Scan for the cell matching the given text and deliver its (X, Y) coordinate at center. 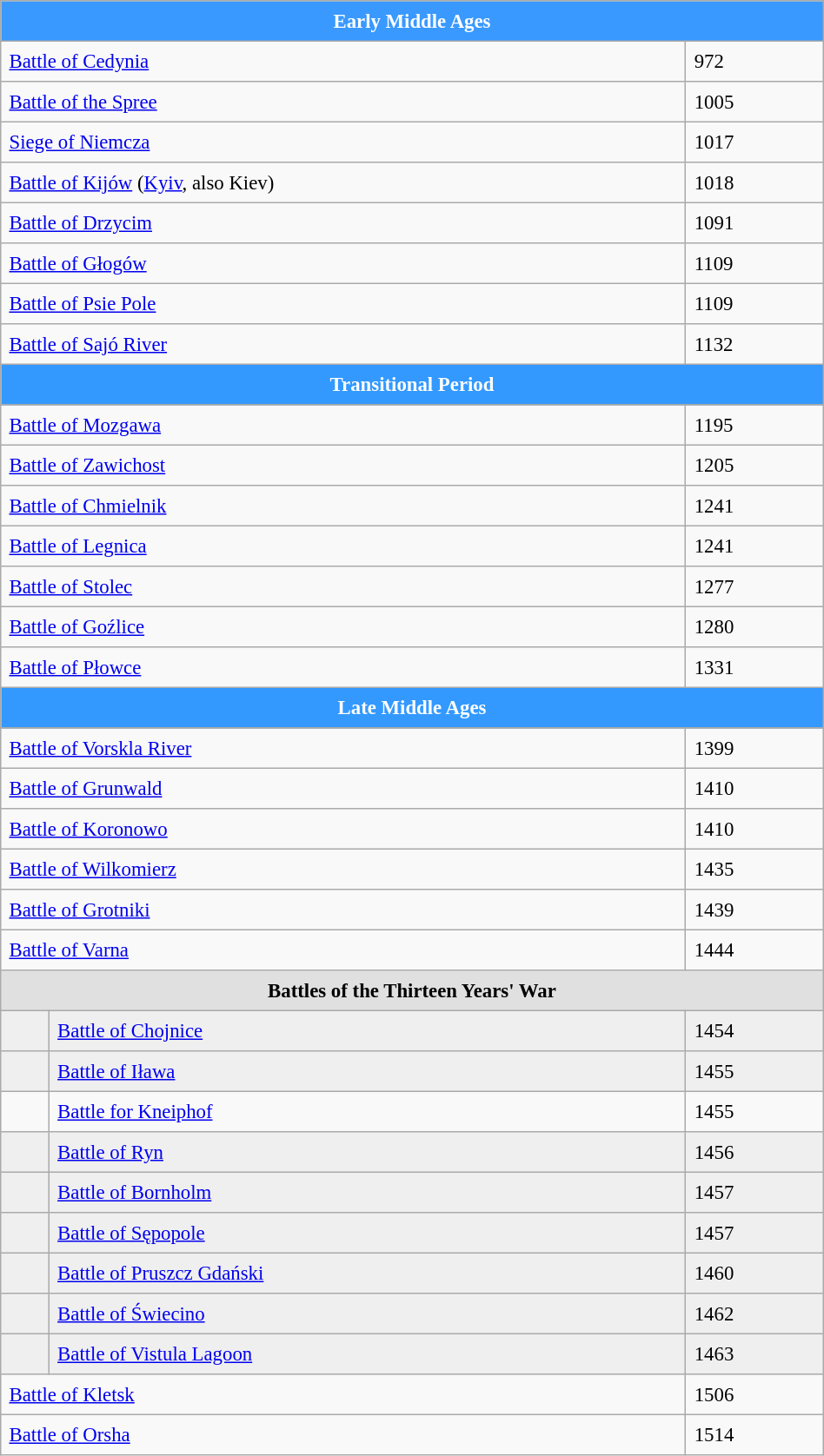
1132 (754, 344)
Battle of Chmielnik (343, 506)
Battles of the Thirteen Years' War (412, 990)
1444 (754, 950)
1195 (754, 425)
Early Middle Ages (412, 21)
Battle of Chojnice (367, 1030)
Battle of Vistula Lagoon (367, 1353)
1463 (754, 1353)
Late Middle Ages (412, 707)
Battle of Koronowo (343, 829)
Battle of Głogów (343, 263)
1091 (754, 222)
1331 (754, 667)
Battle of Goźlice (343, 626)
Battle of Cedynia (343, 61)
Battle of Pruszcz Gdański (367, 1273)
972 (754, 61)
1280 (754, 626)
1460 (754, 1273)
Battle of Sępopole (367, 1233)
1277 (754, 586)
Battle of Płowce (343, 667)
Battle for Kneiphof (367, 1111)
Battle of Stolec (343, 586)
1456 (754, 1152)
1205 (754, 465)
Battle of Sajó River (343, 344)
1439 (754, 910)
Battle of Grotniki (343, 910)
Battle of Orsha (343, 1434)
Battle of Ryn (367, 1152)
1514 (754, 1434)
1018 (754, 182)
Battle of Legnica (343, 546)
Battle of Varna (343, 950)
1017 (754, 142)
Battle of Świecino (367, 1314)
Battle of Kijów (Kyiv, also Kiev) (343, 182)
Battle of Drzycim (343, 222)
Battle of Bornholm (367, 1192)
Battle of Iława (367, 1071)
1462 (754, 1314)
Battle of the Spree (343, 102)
1506 (754, 1394)
Battle of Mozgawa (343, 425)
1435 (754, 869)
Battle of Kletsk (343, 1394)
Battle of Wilkomierz (343, 869)
1399 (754, 748)
Battle of Grunwald (343, 788)
Battle of Vorskla River (343, 748)
1454 (754, 1030)
Battle of Zawichost (343, 465)
Siege of Niemcza (343, 142)
Transitional Period (412, 384)
1005 (754, 102)
Battle of Psie Pole (343, 303)
